Identify which cell holds the provided text, then report its (X, Y) central coordinate. 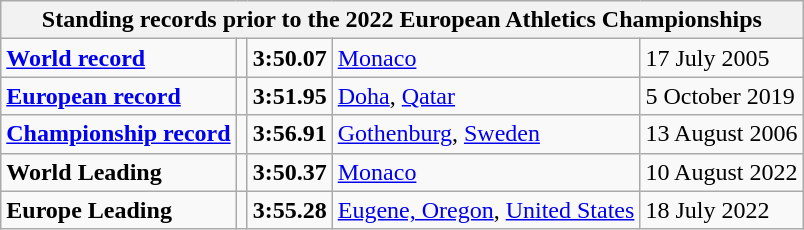
Doha, Qatar (486, 96)
3:51.95 (290, 96)
17 July 2005 (722, 58)
Europe Leading (118, 210)
World Leading (118, 172)
3:50.37 (290, 172)
Standing records prior to the 2022 European Athletics Championships (402, 20)
Championship record (118, 134)
European record (118, 96)
3:55.28 (290, 210)
Eugene, Oregon, United States (486, 210)
18 July 2022 (722, 210)
5 October 2019 (722, 96)
3:50.07 (290, 58)
Gothenburg, Sweden (486, 134)
10 August 2022 (722, 172)
13 August 2006 (722, 134)
World record (118, 58)
3:56.91 (290, 134)
